Provide the [X, Y] coordinate of the cell's center where the given text is located.  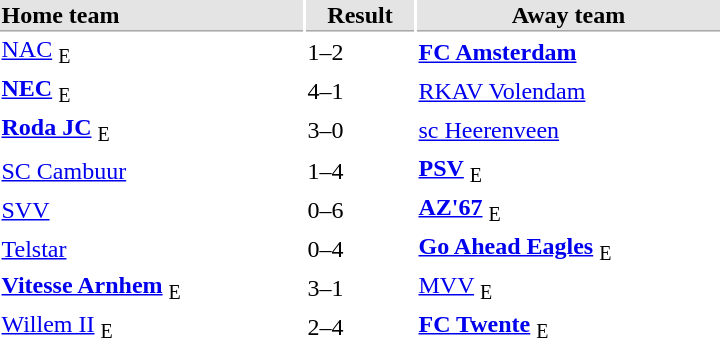
Telstar [152, 249]
PSV E [568, 170]
AZ'67 E [568, 210]
Home team [152, 16]
3–1 [360, 288]
Result [360, 16]
RKAV Volendam [568, 92]
3–0 [360, 131]
0–4 [360, 249]
Roda JC E [152, 131]
Vitesse Arnhem E [152, 288]
NEC E [152, 92]
SVV [152, 210]
MVV E [568, 288]
0–6 [360, 210]
1–4 [360, 170]
NAC E [152, 52]
FC Amsterdam [568, 52]
sc Heerenveen [568, 131]
Away team [568, 16]
SC Cambuur [152, 170]
Go Ahead Eagles E [568, 249]
4–1 [360, 92]
1–2 [360, 52]
